From the cell containing the given text, extract its center point as [x, y] coordinate. 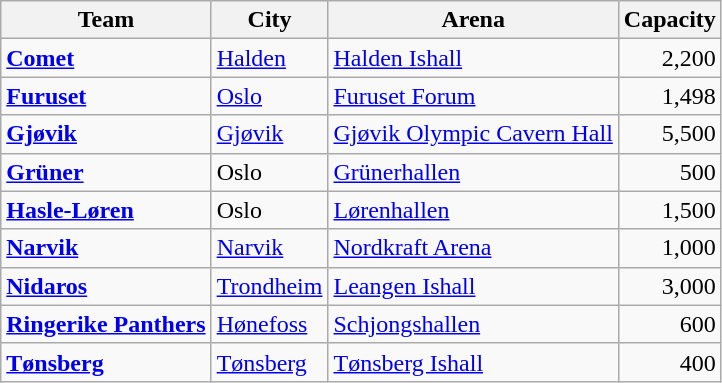
400 [670, 362]
1,500 [670, 210]
Grüner [106, 172]
Gjøvik Olympic Cavern Hall [473, 134]
Trondheim [270, 286]
Comet [106, 58]
2,200 [670, 58]
Ringerike Panthers [106, 324]
Hønefoss [270, 324]
Nordkraft Arena [473, 248]
Leangen Ishall [473, 286]
Arena [473, 20]
Grünerhallen [473, 172]
Lørenhallen [473, 210]
Halden Ishall [473, 58]
Capacity [670, 20]
Tønsberg Ishall [473, 362]
Team [106, 20]
1,000 [670, 248]
600 [670, 324]
3,000 [670, 286]
Furuset Forum [473, 96]
1,498 [670, 96]
Halden [270, 58]
Hasle-Løren [106, 210]
City [270, 20]
Nidaros [106, 286]
Furuset [106, 96]
Schjongshallen [473, 324]
500 [670, 172]
5,500 [670, 134]
